Identify which cell holds the provided text, then report its (X, Y) central coordinate. 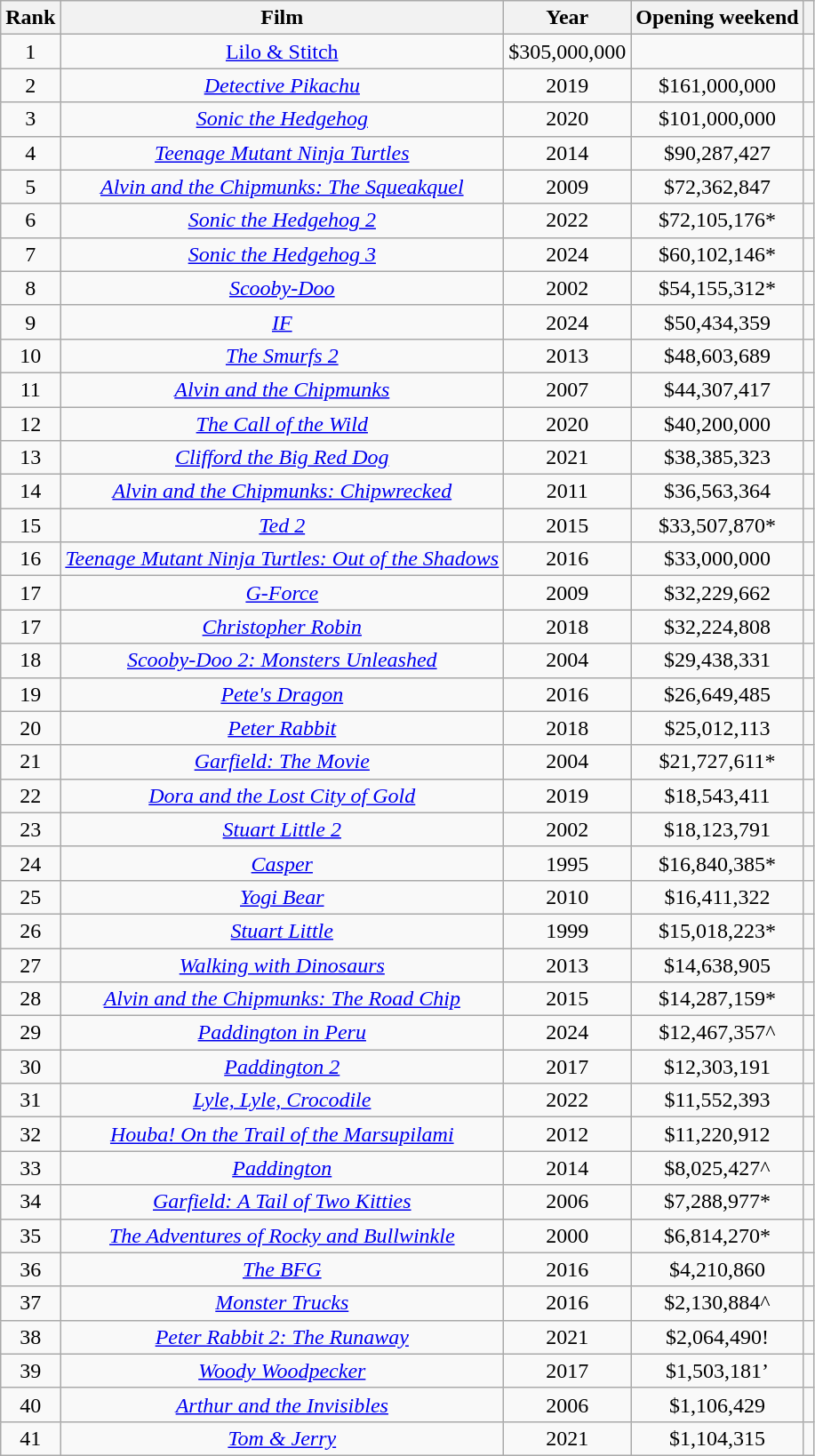
40 (30, 1404)
$2,064,490! (717, 1337)
$38,385,323 (717, 458)
33 (30, 1168)
The BFG (283, 1269)
$50,434,359 (717, 322)
Year (567, 18)
$33,507,870* (717, 525)
13 (30, 458)
Monster Trucks (283, 1303)
Peter Rabbit (283, 728)
$14,287,159* (717, 999)
$48,603,689 (717, 356)
$32,224,808 (717, 627)
Sonic the Hedgehog 3 (283, 254)
27 (30, 964)
The Adventures of Rocky and Bullwinkle (283, 1236)
$11,220,912 (717, 1134)
15 (30, 525)
8 (30, 288)
Sonic the Hedgehog (283, 119)
$4,210,860 (717, 1269)
34 (30, 1202)
21 (30, 762)
2012 (567, 1134)
G-Force (283, 593)
$12,467,357^ (717, 1033)
The Smurfs 2 (283, 356)
12 (30, 424)
1995 (567, 863)
2011 (567, 492)
$16,411,322 (717, 897)
Tom & Jerry (283, 1438)
$36,563,364 (717, 492)
2 (30, 85)
36 (30, 1269)
$26,649,485 (717, 694)
14 (30, 492)
Yogi Bear (283, 897)
7 (30, 254)
Paddington 2 (283, 1067)
4 (30, 153)
$15,018,223* (717, 931)
22 (30, 796)
6 (30, 220)
$1,503,181’ (717, 1371)
$72,105,176* (717, 220)
$72,362,847 (717, 187)
$40,200,000 (717, 424)
28 (30, 999)
20 (30, 728)
$54,155,312* (717, 288)
24 (30, 863)
30 (30, 1067)
29 (30, 1033)
25 (30, 897)
$60,102,146* (717, 254)
2010 (567, 897)
$6,814,270* (717, 1236)
11 (30, 389)
37 (30, 1303)
Pete's Dragon (283, 694)
Houba! On the Trail of the Marsupilami (283, 1134)
$90,287,427 (717, 153)
Paddington in Peru (283, 1033)
Garfield: The Movie (283, 762)
$12,303,191 (717, 1067)
5 (30, 187)
Casper (283, 863)
Peter Rabbit 2: The Runaway (283, 1337)
$14,638,905 (717, 964)
$7,288,977* (717, 1202)
Dora and the Lost City of Gold (283, 796)
Opening weekend (717, 18)
35 (30, 1236)
$101,000,000 (717, 119)
26 (30, 931)
32 (30, 1134)
Rank (30, 18)
$2,130,884^ (717, 1303)
$33,000,000 (717, 559)
Lyle, Lyle, Crocodile (283, 1100)
1999 (567, 931)
Alvin and the Chipmunks: The Road Chip (283, 999)
Stuart Little 2 (283, 829)
$29,438,331 (717, 660)
$44,307,417 (717, 389)
Ted 2 (283, 525)
Woody Woodpecker (283, 1371)
$18,123,791 (717, 829)
$21,727,611* (717, 762)
18 (30, 660)
Scooby-Doo (283, 288)
Walking with Dinosaurs (283, 964)
$8,025,427^ (717, 1168)
Alvin and the Chipmunks: Chipwrecked (283, 492)
Alvin and the Chipmunks (283, 389)
38 (30, 1337)
1 (30, 52)
The Call of the Wild (283, 424)
Paddington (283, 1168)
$16,840,385* (717, 863)
Lilo & Stitch (283, 52)
Teenage Mutant Ninja Turtles (283, 153)
3 (30, 119)
Stuart Little (283, 931)
Arthur and the Invisibles (283, 1404)
2007 (567, 389)
$1,106,429 (717, 1404)
Sonic the Hedgehog 2 (283, 220)
2000 (567, 1236)
IF (283, 322)
16 (30, 559)
39 (30, 1371)
41 (30, 1438)
10 (30, 356)
23 (30, 829)
19 (30, 694)
Alvin and the Chipmunks: The Squeakquel (283, 187)
$305,000,000 (567, 52)
Detective Pikachu (283, 85)
$32,229,662 (717, 593)
Scooby-Doo 2: Monsters Unleashed (283, 660)
Clifford the Big Red Dog (283, 458)
$11,552,393 (717, 1100)
Teenage Mutant Ninja Turtles: Out of the Shadows (283, 559)
9 (30, 322)
Christopher Robin (283, 627)
Garfield: A Tail of Two Kitties (283, 1202)
31 (30, 1100)
$18,543,411 (717, 796)
Film (283, 18)
$1,104,315 (717, 1438)
$25,012,113 (717, 728)
$161,000,000 (717, 85)
